Locate the cell with the specified text and output its (x, y) center coordinate. 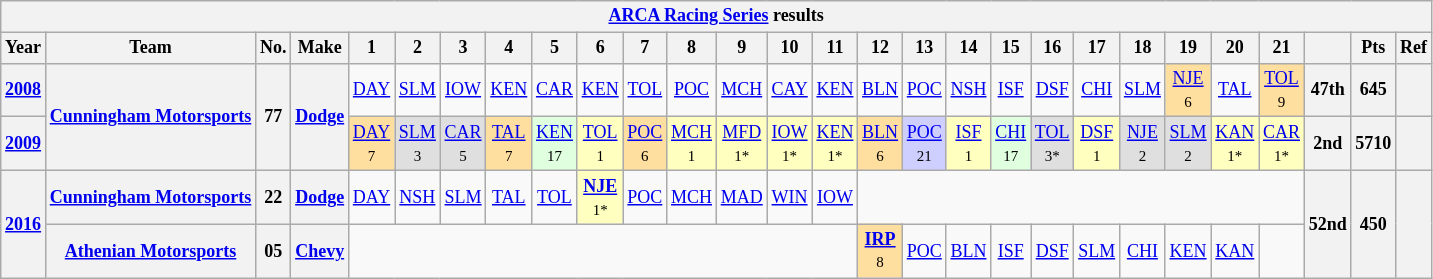
Year (24, 48)
No. (274, 48)
POC6 (645, 144)
BLN6 (880, 144)
TOL9 (1282, 90)
8 (692, 48)
POC21 (924, 144)
15 (1011, 48)
MCH1 (692, 144)
KEN1* (835, 144)
18 (1143, 48)
IOW1* (790, 144)
7 (645, 48)
4 (509, 48)
MFD1* (742, 144)
52nd (1328, 224)
77 (274, 116)
TAL7 (509, 144)
17 (1097, 48)
20 (1235, 48)
MAD (742, 197)
450 (1374, 224)
CAR5 (463, 144)
CAR (555, 90)
3 (463, 48)
IRP8 (880, 251)
NJE6 (1188, 90)
Athenian Motorsports (150, 251)
11 (835, 48)
2009 (24, 144)
1 (371, 48)
2008 (24, 90)
CAY (790, 90)
SLM3 (418, 144)
KAN (1235, 251)
10 (790, 48)
SLM2 (1188, 144)
5 (555, 48)
2 (418, 48)
16 (1052, 48)
13 (924, 48)
Chevy (320, 251)
CHI17 (1011, 144)
ARCA Racing Series results (716, 16)
Ref (1414, 48)
KAN1* (1235, 144)
KEN17 (555, 144)
WIN (790, 197)
ISF1 (968, 144)
NJE2 (1143, 144)
DAY7 (371, 144)
Make (320, 48)
DSF1 (1097, 144)
19 (1188, 48)
CAR1* (1282, 144)
9 (742, 48)
Team (150, 48)
21 (1282, 48)
TOL3* (1052, 144)
2nd (1328, 144)
22 (274, 197)
Pts (1374, 48)
645 (1374, 90)
12 (880, 48)
6 (600, 48)
NJE1* (600, 197)
14 (968, 48)
5710 (1374, 144)
TOL1 (600, 144)
05 (274, 251)
47th (1328, 90)
2016 (24, 224)
